Extract the [X, Y] coordinate from the center of the cell holding the provided text.  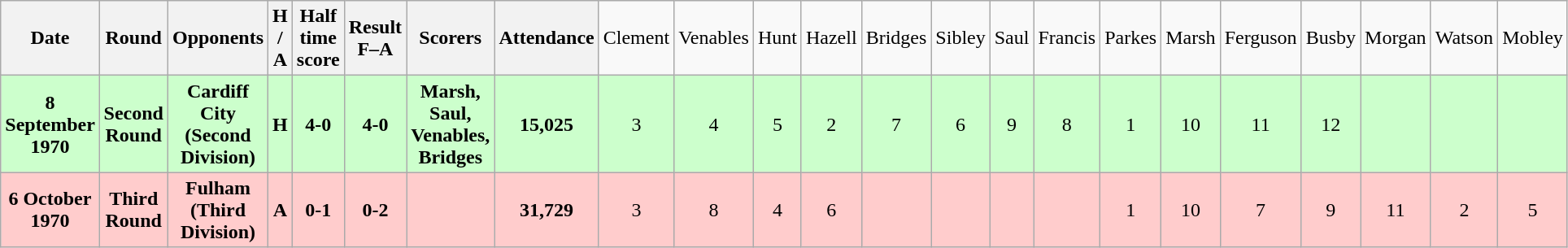
Opponents [218, 38]
Date [50, 38]
Scorers [451, 38]
0-2 [375, 210]
Saul [1012, 38]
ResultF–A [375, 38]
Cardiff City (Second Division) [218, 124]
Francis [1067, 38]
Second Round [133, 124]
8 September 1970 [50, 124]
31,729 [547, 210]
6 October 1970 [50, 210]
Hunt [777, 38]
Venables [714, 38]
Ferguson [1261, 38]
H [281, 124]
A [281, 210]
Marsh, Saul, Venables, Bridges [451, 124]
Watson [1464, 38]
Sibley [960, 38]
H / A [281, 38]
Parkes [1130, 38]
Fulham (Third Division) [218, 210]
Third Round [133, 210]
Mobley [1533, 38]
Morgan [1396, 38]
Clement [636, 38]
Half time score [318, 38]
Busby [1331, 38]
15,025 [547, 124]
0-1 [318, 210]
12 [1331, 124]
Hazell [831, 38]
Bridges [896, 38]
Marsh [1191, 38]
Round [133, 38]
Attendance [547, 38]
